For the text-containing cell, return its midpoint in [X, Y] coordinate format. 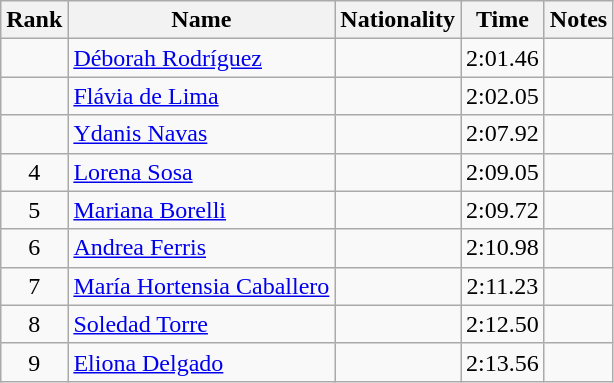
2:11.23 [503, 286]
2:12.50 [503, 324]
2:07.92 [503, 134]
Name [202, 20]
Nationality [398, 20]
Andrea Ferris [202, 248]
Mariana Borelli [202, 210]
María Hortensia Caballero [202, 286]
2:10.98 [503, 248]
7 [34, 286]
2:02.05 [503, 96]
Flávia de Lima [202, 96]
9 [34, 362]
Time [503, 20]
6 [34, 248]
Ydanis Navas [202, 134]
2:01.46 [503, 58]
Rank [34, 20]
2:13.56 [503, 362]
8 [34, 324]
Soledad Torre [202, 324]
5 [34, 210]
Lorena Sosa [202, 172]
4 [34, 172]
2:09.72 [503, 210]
2:09.05 [503, 172]
Notes [578, 20]
Eliona Delgado [202, 362]
Déborah Rodríguez [202, 58]
